Capture the cell that displays the provided text and extract its (x, y) central coordinate. 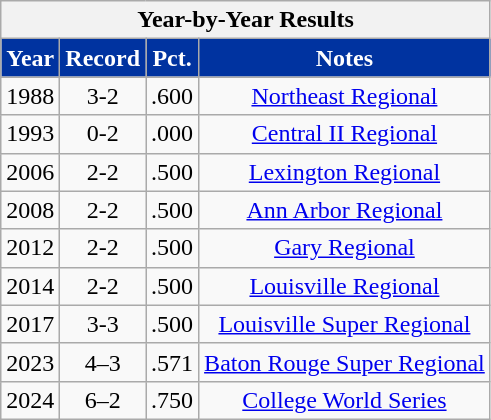
2023 (30, 362)
Year-by-Year Results (246, 20)
4–3 (103, 362)
.571 (172, 362)
Year (30, 58)
2017 (30, 324)
Notes (345, 58)
Central II Regional (345, 134)
Louisville Regional (345, 286)
2014 (30, 286)
.600 (172, 96)
.750 (172, 400)
3-3 (103, 324)
Ann Arbor Regional (345, 210)
2008 (30, 210)
1988 (30, 96)
Northeast Regional (345, 96)
6–2 (103, 400)
Louisville Super Regional (345, 324)
Pct. (172, 58)
Baton Rouge Super Regional (345, 362)
.000 (172, 134)
2012 (30, 248)
Lexington Regional (345, 172)
Record (103, 58)
2006 (30, 172)
Gary Regional (345, 248)
1993 (30, 134)
2024 (30, 400)
0-2 (103, 134)
College World Series (345, 400)
3-2 (103, 96)
